Scan for the cell matching the given text and deliver its [X, Y] coordinate at center. 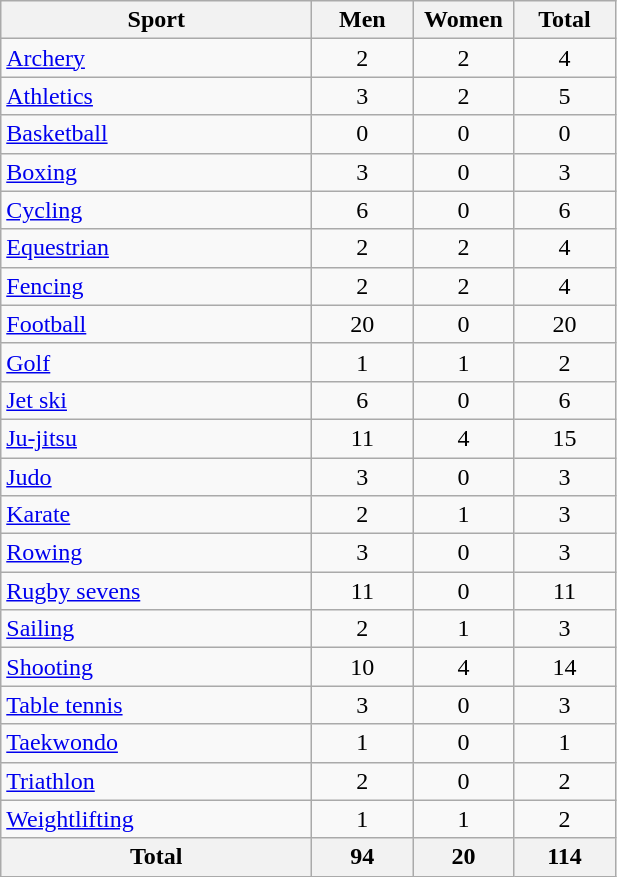
Women [464, 20]
94 [362, 857]
Cycling [156, 210]
Triathlon [156, 781]
Fencing [156, 286]
Sailing [156, 629]
Athletics [156, 96]
14 [564, 667]
Basketball [156, 134]
Weightlifting [156, 819]
Archery [156, 58]
10 [362, 667]
Rowing [156, 553]
Shooting [156, 667]
Taekwondo [156, 743]
Football [156, 324]
Boxing [156, 172]
Jet ski [156, 400]
Sport [156, 20]
Ju-jitsu [156, 438]
Karate [156, 515]
Equestrian [156, 248]
Table tennis [156, 705]
114 [564, 857]
Golf [156, 362]
Judo [156, 477]
15 [564, 438]
Rugby sevens [156, 591]
5 [564, 96]
Men [362, 20]
